For the text-containing cell, return its midpoint in (x, y) coordinate format. 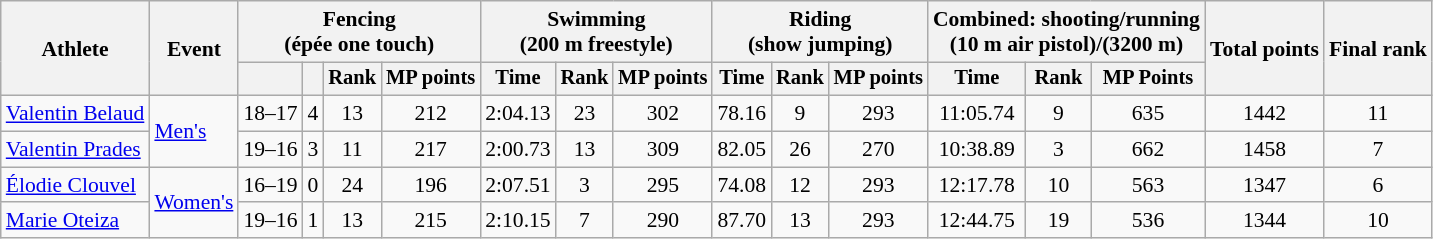
Élodie Clouvel (76, 185)
Riding(show jumping) (820, 32)
MP Points (1148, 79)
212 (430, 114)
2:07.51 (518, 185)
215 (430, 221)
2:00.73 (518, 150)
12:44.75 (977, 221)
290 (662, 221)
295 (662, 185)
4 (314, 114)
82.05 (742, 150)
1458 (1264, 150)
10:38.89 (977, 150)
24 (352, 185)
Men's (194, 132)
6 (1378, 185)
Fencing(épée one touch) (359, 32)
196 (430, 185)
270 (878, 150)
0 (314, 185)
1344 (1264, 221)
23 (585, 114)
563 (1148, 185)
302 (662, 114)
1442 (1264, 114)
Event (194, 48)
12:17.78 (977, 185)
1 (314, 221)
1347 (1264, 185)
74.08 (742, 185)
16–19 (270, 185)
Women's (194, 202)
Final rank (1378, 48)
26 (800, 150)
Combined: shooting/running(10 m air pistol)/(3200 m) (1066, 32)
635 (1148, 114)
12 (800, 185)
Valentin Belaud (76, 114)
2:10.15 (518, 221)
662 (1148, 150)
2:04.13 (518, 114)
18–17 (270, 114)
19 (1058, 221)
Marie Oteiza (76, 221)
87.70 (742, 221)
Total points (1264, 48)
11:05.74 (977, 114)
536 (1148, 221)
Valentin Prades (76, 150)
217 (430, 150)
309 (662, 150)
78.16 (742, 114)
Swimming(200 m freestyle) (596, 32)
Athlete (76, 48)
